Output the [x, y] coordinate of the center of the cell containing the given text.  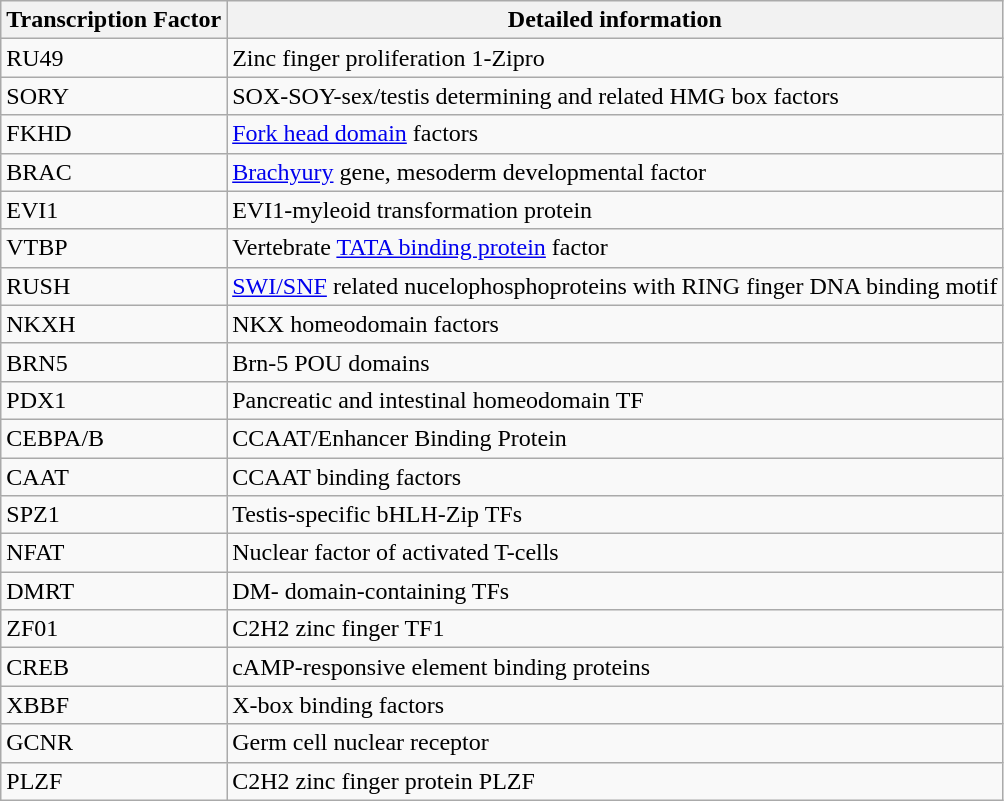
EVI1-myleoid transformation protein [615, 210]
GCNR [114, 743]
CREB [114, 667]
BRN5 [114, 362]
Nuclear factor of activated T-cells [615, 553]
BRAC [114, 172]
SPZ1 [114, 515]
Germ cell nuclear receptor [615, 743]
Testis-specific bHLH-Zip TFs [615, 515]
VTBP [114, 248]
DM- domain-containing TFs [615, 591]
C2H2 zinc finger TF1 [615, 629]
C2H2 zinc finger protein PLZF [615, 781]
NKXH [114, 324]
Zinc finger proliferation 1-Zipro [615, 58]
DMRT [114, 591]
ZF01 [114, 629]
Pancreatic and intestinal homeodomain TF [615, 400]
Vertebrate TATA binding protein factor [615, 248]
Transcription Factor [114, 20]
Detailed information [615, 20]
CCAAT binding factors [615, 477]
cAMP-responsive element binding proteins [615, 667]
SWI/SNF related nucelophosphoproteins with RING finger DNA binding motif [615, 286]
NFAT [114, 553]
SOX-SOY-sex/testis determining and related HMG box factors [615, 96]
CEBPA/B [114, 438]
Brachyury gene, mesoderm developmental factor [615, 172]
CAAT [114, 477]
RUSH [114, 286]
X-box binding factors [615, 705]
RU49 [114, 58]
Fork head domain factors [615, 134]
XBBF [114, 705]
CCAAT/Enhancer Binding Protein [615, 438]
PLZF [114, 781]
PDX1 [114, 400]
Brn-5 POU domains [615, 362]
NKX homeodomain factors [615, 324]
EVI1 [114, 210]
FKHD [114, 134]
SORY [114, 96]
